Extract the (X, Y) coordinate from the center of the cell holding the provided text.  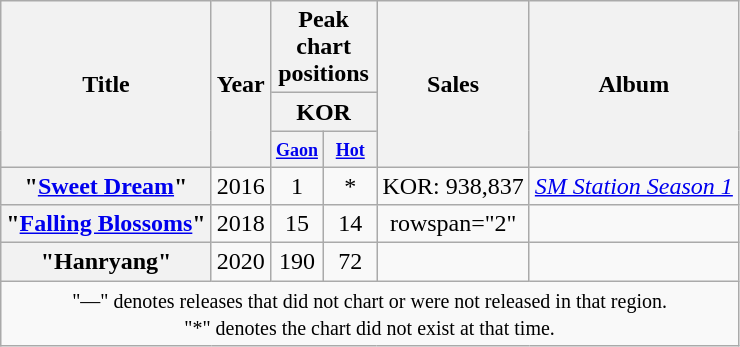
"Sweet Dream" (106, 185)
Album (634, 84)
Peak chart positions (324, 47)
* (350, 185)
Gaon (296, 149)
Hot (350, 149)
190 (296, 262)
KOR: 938,837 (453, 185)
Year (240, 84)
Sales (453, 84)
2018 (240, 224)
Title (106, 84)
"Falling Blossoms" (106, 224)
14 (350, 224)
1 (296, 185)
15 (296, 224)
72 (350, 262)
"—" denotes releases that did not chart or were not released in that region."*" denotes the chart did not exist at that time. (370, 314)
KOR (324, 112)
SM Station Season 1 (634, 185)
"Hanryang" (106, 262)
2020 (240, 262)
rowspan="2" (453, 224)
2016 (240, 185)
